Pinpoint the cell where the given text exists, returning its (X, Y) midpoint coordinate. 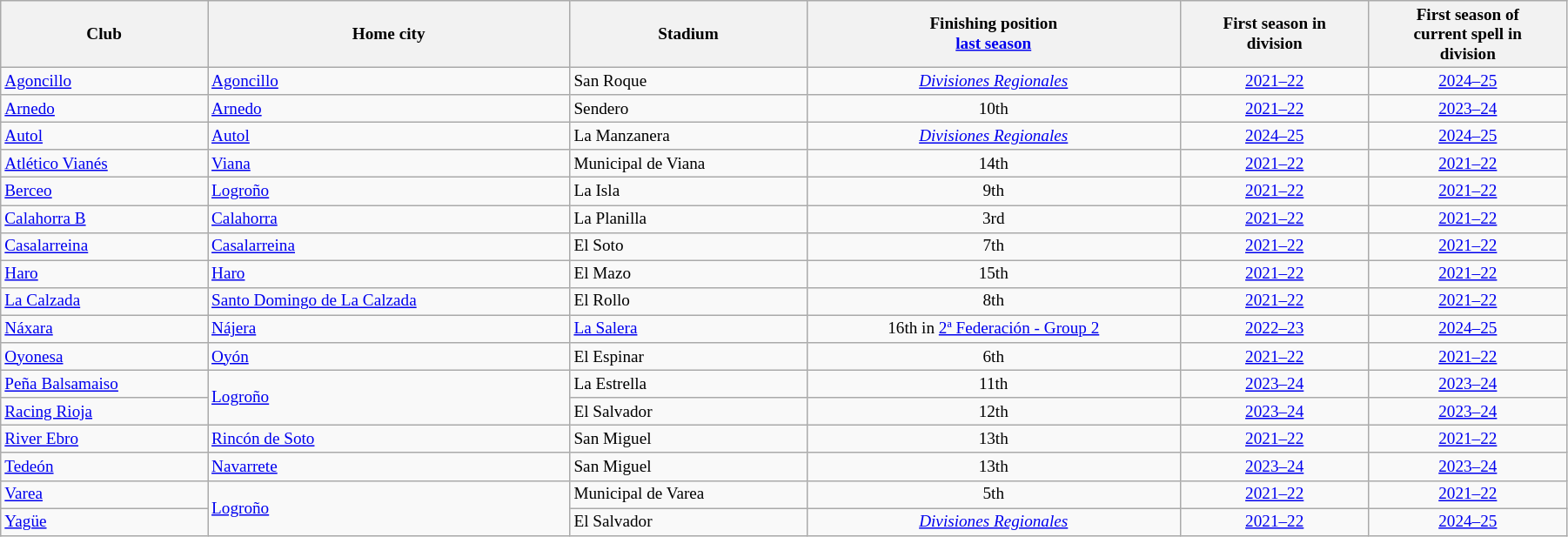
7th (994, 246)
Oyón (388, 357)
Navarrete (388, 467)
Peña Balsamaiso (104, 384)
8th (994, 301)
3rd (994, 218)
Atlético Vianés (104, 164)
15th (994, 274)
16th in 2ª Federación - Group 2 (994, 329)
Home city (388, 35)
La Salera (688, 329)
Varea (104, 494)
La Isla (688, 191)
11th (994, 384)
Rincón de Soto (388, 440)
La Manzanera (688, 136)
6th (994, 357)
Calahorra (388, 218)
Racing Rioja (104, 412)
14th (994, 164)
La Planilla (688, 218)
River Ebro (104, 440)
Club (104, 35)
Viana (388, 164)
Municipal de Varea (688, 494)
El Espinar (688, 357)
5th (994, 494)
Sendero (688, 109)
La Calzada (104, 301)
Nájera (388, 329)
Tedeón (104, 467)
Municipal de Viana (688, 164)
Berceo (104, 191)
First season indivision (1274, 35)
El Soto (688, 246)
Calahorra B (104, 218)
Náxara (104, 329)
12th (994, 412)
Santo Domingo de La Calzada (388, 301)
San Roque (688, 81)
2022–23 (1274, 329)
Yagüe (104, 521)
Oyonesa (104, 357)
10th (994, 109)
Finishing positionlast season (994, 35)
Stadium (688, 35)
La Estrella (688, 384)
El Rollo (688, 301)
First season ofcurrent spell in division (1467, 35)
9th (994, 191)
El Mazo (688, 274)
